For the text-containing cell, return its midpoint in (x, y) coordinate format. 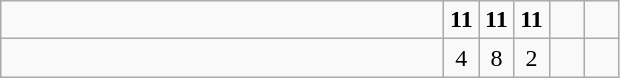
2 (532, 58)
8 (496, 58)
4 (462, 58)
